Pinpoint the cell where the given text exists, returning its [X, Y] midpoint coordinate. 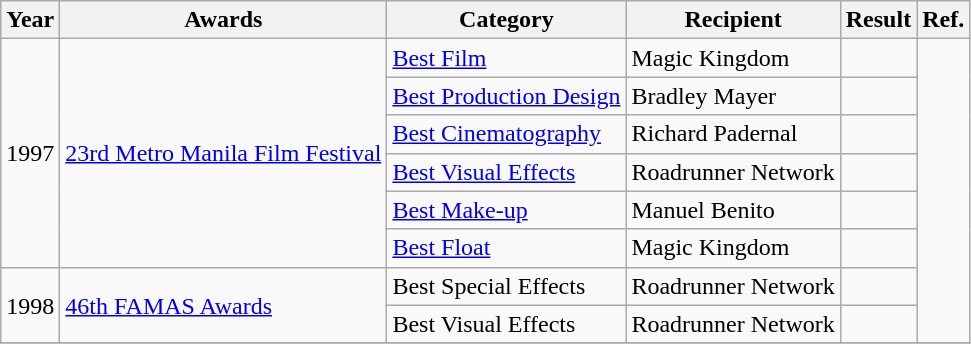
1998 [30, 305]
Recipient [733, 20]
Category [506, 20]
Awards [224, 20]
Year [30, 20]
Ref. [944, 20]
Manuel Benito [733, 210]
Richard Padernal [733, 134]
Best Production Design [506, 96]
Best Make-up [506, 210]
Best Special Effects [506, 286]
Best Float [506, 248]
46th FAMAS Awards [224, 305]
Result [878, 20]
Bradley Mayer [733, 96]
1997 [30, 153]
Best Film [506, 58]
23rd Metro Manila Film Festival [224, 153]
Best Cinematography [506, 134]
